Return [X, Y] of the center of cell containing provided text 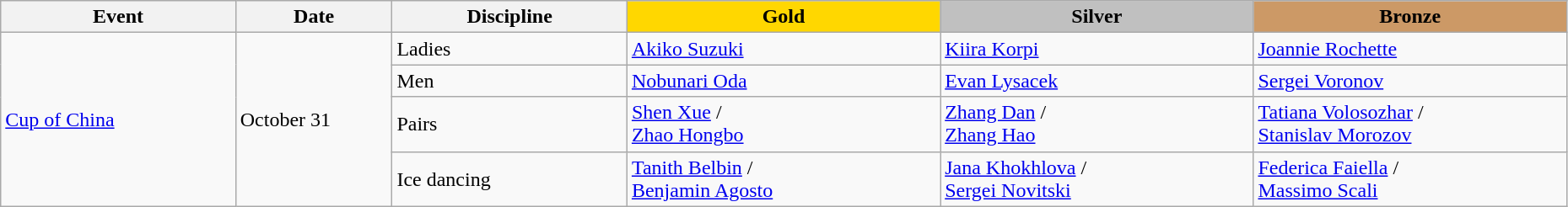
Akiko Suzuki [783, 49]
Ice dancing [509, 178]
Bronze [1410, 17]
Joannie Rochette [1410, 49]
Sergei Voronov [1410, 81]
Gold [783, 17]
Event [118, 17]
Cup of China [118, 119]
Pairs [509, 125]
Men [509, 81]
Silver [1097, 17]
Evan Lysacek [1097, 81]
Date [314, 17]
October 31 [314, 119]
Tatiana Volosozhar / Stanislav Morozov [1410, 125]
Nobunari Oda [783, 81]
Kiira Korpi [1097, 49]
Tanith Belbin / Benjamin Agosto [783, 178]
Shen Xue / Zhao Hongbo [783, 125]
Jana Khokhlova / Sergei Novitski [1097, 178]
Zhang Dan / Zhang Hao [1097, 125]
Federica Faiella / Massimo Scali [1410, 178]
Ladies [509, 49]
Discipline [509, 17]
